Pinpoint the cell where the given text exists, returning its [x, y] midpoint coordinate. 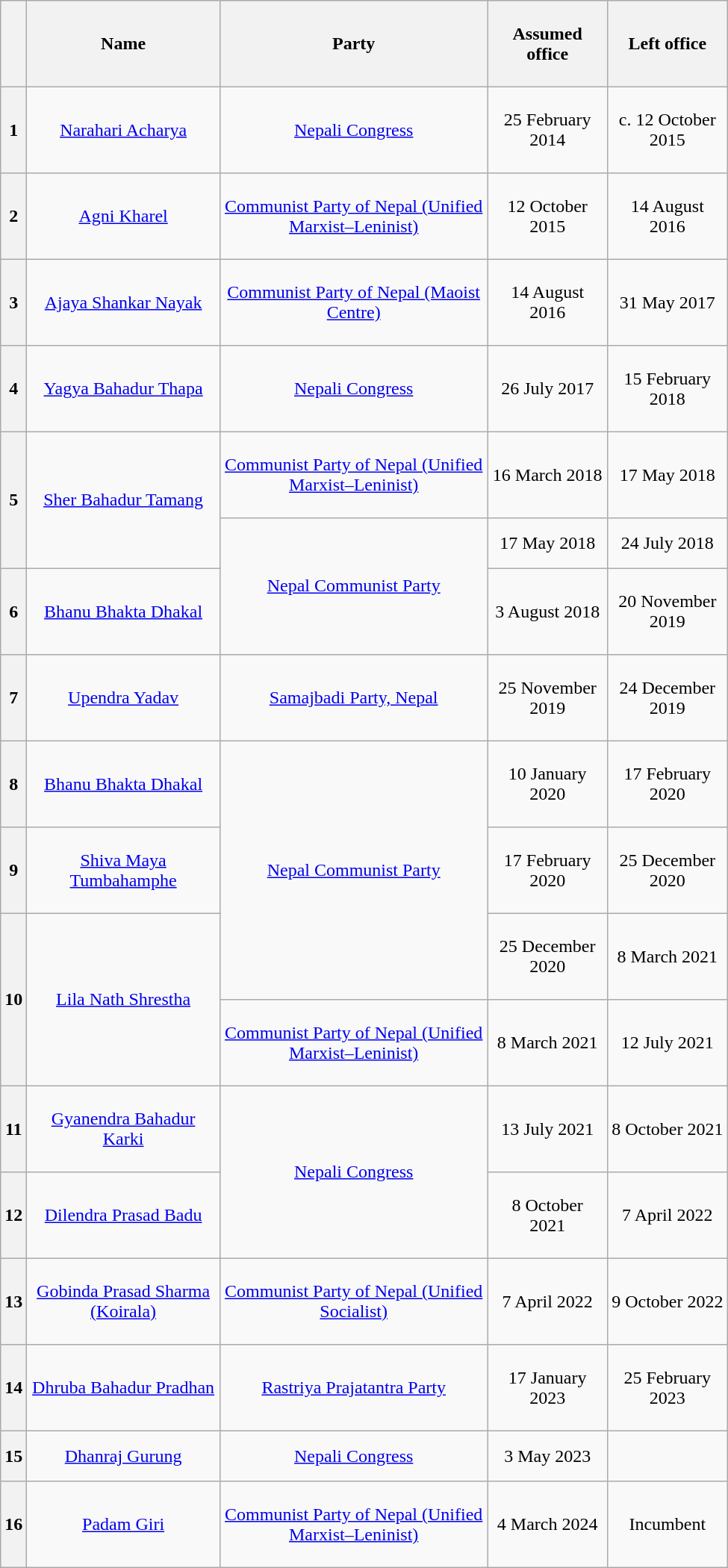
3 August 2018 [547, 611]
25 February 2023 [668, 1387]
Left office [668, 43]
Upendra Yadav [124, 697]
4 [13, 388]
16 March 2018 [547, 475]
20 November 2019 [668, 611]
Name [124, 43]
5 [13, 500]
10 January 2020 [547, 784]
3 [13, 302]
6 [13, 611]
17 January 2023 [547, 1387]
Agni Kharel [124, 217]
15 [13, 1456]
13 July 2021 [547, 1129]
1 [13, 130]
24 December 2019 [668, 697]
Samajbadi Party, Nepal [354, 697]
12 July 2021 [668, 1042]
12 [13, 1214]
25 February 2014 [547, 130]
Party [354, 43]
Yagya Bahadur Thapa [124, 388]
24 July 2018 [668, 544]
4 March 2024 [547, 1524]
Rastriya Prajatantra Party [354, 1387]
c. 12 October 2015 [668, 130]
Incumbent [668, 1524]
12 October 2015 [547, 217]
Padam Giri [124, 1524]
9 [13, 871]
14 [13, 1387]
Communist Party of Nepal (Unified Socialist) [354, 1301]
11 [13, 1129]
Dilendra Prasad Badu [124, 1214]
15 February 2018 [668, 388]
9 October 2022 [668, 1301]
Lila Nath Shrestha [124, 999]
Sher Bahadur Tamang [124, 500]
13 [13, 1301]
2 [13, 217]
10 [13, 999]
Gobinda Prasad Sharma (Koirala) [124, 1301]
31 May 2017 [668, 302]
3 May 2023 [547, 1456]
Assumed office [547, 43]
26 July 2017 [547, 388]
Communist Party of Nepal (Maoist Centre) [354, 302]
16 [13, 1524]
Narahari Acharya [124, 130]
25 November 2019 [547, 697]
Shiva Maya Tumbahamphe [124, 871]
Dhruba Bahadur Pradhan [124, 1387]
7 [13, 697]
Dhanraj Gurung [124, 1456]
Ajaya Shankar Nayak [124, 302]
8 [13, 784]
Gyanendra Bahadur Karki [124, 1129]
